Scan for the cell matching the given text and deliver its (X, Y) coordinate at center. 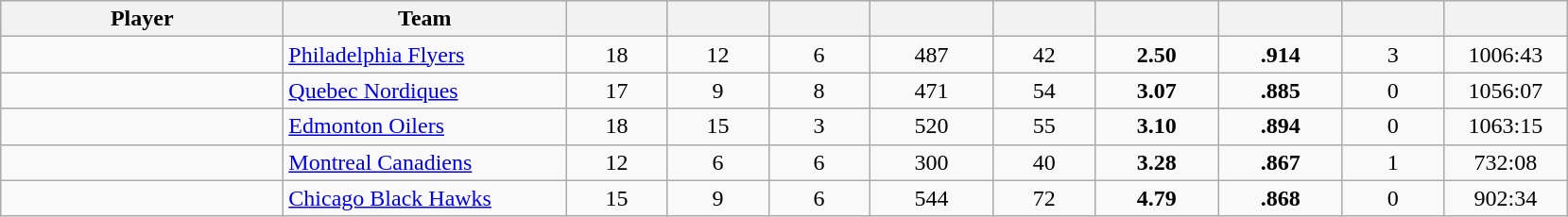
Montreal Canadiens (425, 162)
.867 (1280, 162)
Team (425, 19)
40 (1043, 162)
17 (616, 91)
1056:07 (1505, 91)
487 (932, 55)
300 (932, 162)
Player (142, 19)
Philadelphia Flyers (425, 55)
3.28 (1157, 162)
8 (818, 91)
1006:43 (1505, 55)
54 (1043, 91)
471 (932, 91)
.914 (1280, 55)
2.50 (1157, 55)
Chicago Black Hawks (425, 198)
4.79 (1157, 198)
42 (1043, 55)
72 (1043, 198)
Edmonton Oilers (425, 126)
3.07 (1157, 91)
.868 (1280, 198)
3.10 (1157, 126)
1 (1393, 162)
55 (1043, 126)
.894 (1280, 126)
1063:15 (1505, 126)
544 (932, 198)
Quebec Nordiques (425, 91)
.885 (1280, 91)
732:08 (1505, 162)
520 (932, 126)
902:34 (1505, 198)
